Detect which cell encompasses the target text, then output its [X, Y] center coordinate. 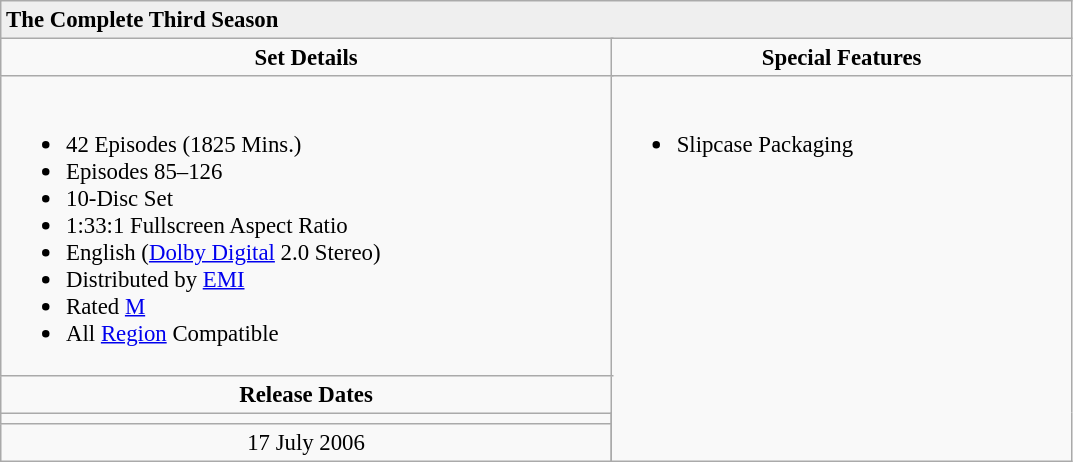
17 July 2006 [306, 442]
The Complete Third Season [536, 20]
Set Details [306, 58]
Special Features [842, 58]
Slipcase Packaging [842, 268]
Release Dates [306, 394]
